Return the (x, y) coordinate for the center point of the cell that contains the specified text.  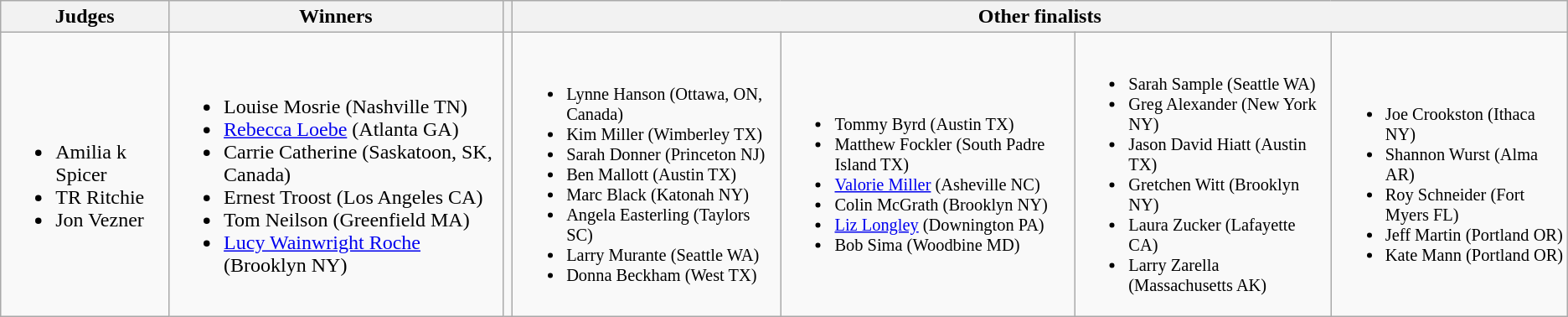
Winners (337, 17)
Judges (85, 17)
Amilia k SpicerTR RitchieJon Vezner (85, 174)
Other finalists (1039, 17)
Joe Crookston (Ithaca NY)Shannon Wurst (Alma AR)Roy Schneider (Fort Myers FL)Jeff Martin (Portland OR)Kate Mann (Portland OR) (1449, 174)
